Pinpoint the cell where the given text exists, returning its [x, y] midpoint coordinate. 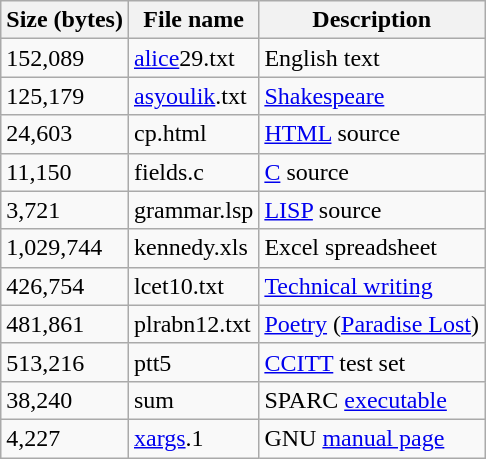
481,861 [65, 324]
HTML source [372, 134]
File name [193, 20]
fields.c [193, 172]
Poetry (Paradise Lost) [372, 324]
C source [372, 172]
cp.html [193, 134]
English text [372, 58]
Description [372, 20]
GNU manual page [372, 438]
lcet10.txt [193, 286]
alice29.txt [193, 58]
kennedy.xls [193, 248]
ptt5 [193, 362]
sum [193, 400]
152,089 [65, 58]
513,216 [65, 362]
125,179 [65, 96]
SPARC executable [372, 400]
4,227 [65, 438]
426,754 [65, 286]
1,029,744 [65, 248]
Excel spreadsheet [372, 248]
LISP source [372, 210]
24,603 [65, 134]
plrabn12.txt [193, 324]
Size (bytes) [65, 20]
3,721 [65, 210]
grammar.lsp [193, 210]
Shakespeare [372, 96]
CCITT test set [372, 362]
11,150 [65, 172]
Technical writing [372, 286]
asyoulik.txt [193, 96]
38,240 [65, 400]
xargs.1 [193, 438]
